Detect which cell encompasses the target text, then output its [X, Y] center coordinate. 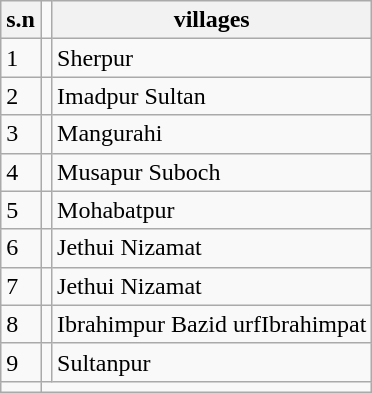
Sherpur [212, 58]
Sultanpur [212, 362]
6 [21, 248]
5 [21, 210]
4 [21, 172]
Musapur Suboch [212, 172]
2 [21, 96]
9 [21, 362]
Mohabatpur [212, 210]
Mangurahi [212, 134]
villages [212, 20]
Ibrahimpur Bazid urfIbrahimpat [212, 324]
1 [21, 58]
Imadpur Sultan [212, 96]
7 [21, 286]
8 [21, 324]
s.n [21, 20]
3 [21, 134]
